Find where the given text appears and provide that cell's center as (X, Y) coordinate. 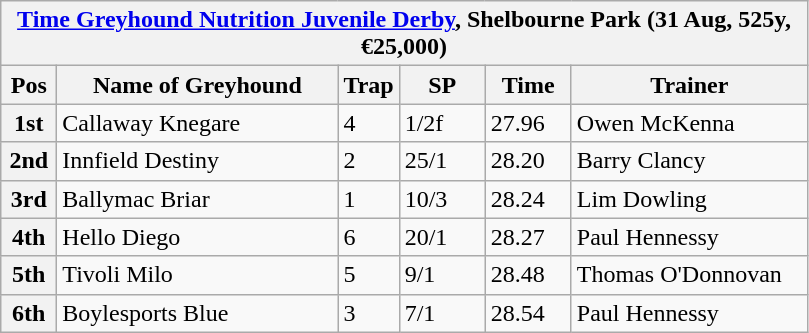
9/1 (442, 275)
Trainer (689, 85)
2 (368, 161)
1st (29, 123)
6th (29, 313)
SP (442, 85)
5 (368, 275)
4 (368, 123)
Time Greyhound Nutrition Juvenile Derby, Shelbourne Park (31 Aug, 525y, €25,000) (404, 34)
28.20 (528, 161)
Thomas O'Donnovan (689, 275)
6 (368, 237)
Boylesports Blue (198, 313)
1 (368, 199)
Time (528, 85)
Innfield Destiny (198, 161)
25/1 (442, 161)
Hello Diego (198, 237)
1/2f (442, 123)
Callaway Knegare (198, 123)
28.24 (528, 199)
28.27 (528, 237)
Name of Greyhound (198, 85)
27.96 (528, 123)
5th (29, 275)
4th (29, 237)
Tivoli Milo (198, 275)
Ballymac Briar (198, 199)
Barry Clancy (689, 161)
20/1 (442, 237)
28.48 (528, 275)
2nd (29, 161)
10/3 (442, 199)
Pos (29, 85)
Lim Dowling (689, 199)
3 (368, 313)
3rd (29, 199)
Owen McKenna (689, 123)
28.54 (528, 313)
7/1 (442, 313)
Trap (368, 85)
